Extract the [x, y] coordinate from the center of the cell holding the provided text.  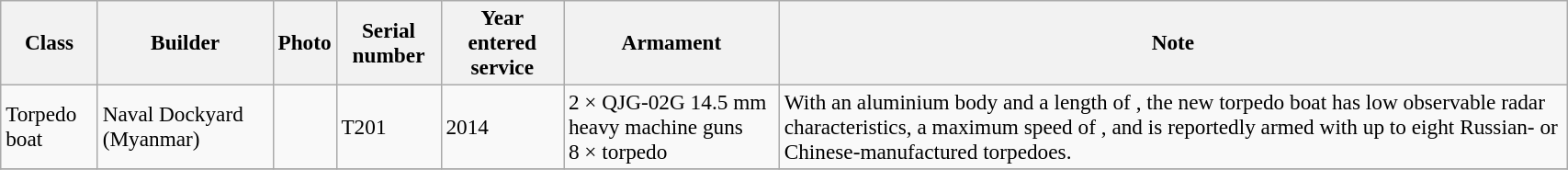
2 × QJG-02G 14.5 mm heavy machine guns 8 × torpedo [672, 127]
Builder [186, 42]
Naval Dockyard (Myanmar) [186, 127]
Class [50, 42]
Note [1172, 42]
Year entered service [502, 42]
Photo [305, 42]
T201 [389, 127]
2014 [502, 127]
Torpedo boat [50, 127]
Armament [672, 42]
Serial number [389, 42]
